Determine the (X, Y) coordinate at the center of the cell enclosing the given text.  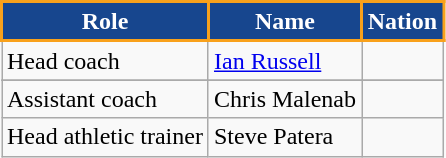
Steve Patera (284, 137)
Assistant coach (106, 99)
Head athletic trainer (106, 137)
Head coach (106, 60)
Name (284, 22)
Role (106, 22)
Nation (403, 22)
Ian Russell (284, 60)
Chris Malenab (284, 99)
